Determine the (x, y) coordinate at the center of the cell enclosing the given text.  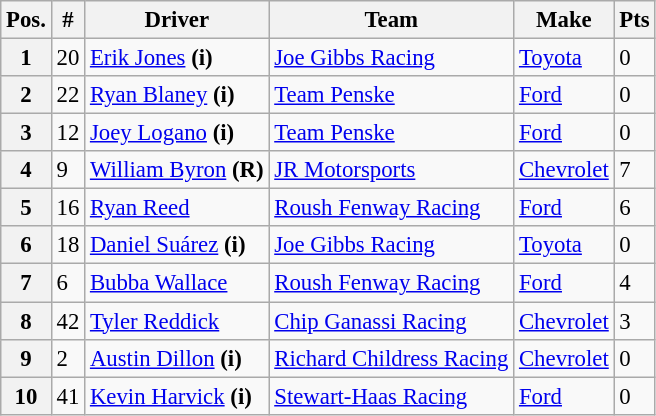
Ryan Reed (177, 208)
20 (68, 58)
Bubba Wallace (177, 283)
22 (68, 95)
41 (68, 396)
Driver (177, 20)
Stewart-Haas Racing (392, 396)
12 (68, 133)
16 (68, 208)
Joey Logano (i) (177, 133)
Kevin Harvick (i) (177, 396)
Chip Ganassi Racing (392, 321)
Ryan Blaney (i) (177, 95)
JR Motorsports (392, 170)
Austin Dillon (i) (177, 358)
Pts (634, 20)
Daniel Suárez (i) (177, 245)
Erik Jones (i) (177, 58)
10 (26, 396)
42 (68, 321)
# (68, 20)
Pos. (26, 20)
18 (68, 245)
8 (26, 321)
William Byron (R) (177, 170)
1 (26, 58)
Tyler Reddick (177, 321)
5 (26, 208)
Richard Childress Racing (392, 358)
Make (564, 20)
Team (392, 20)
